Scan for the cell matching the given text and deliver its [X, Y] coordinate at center. 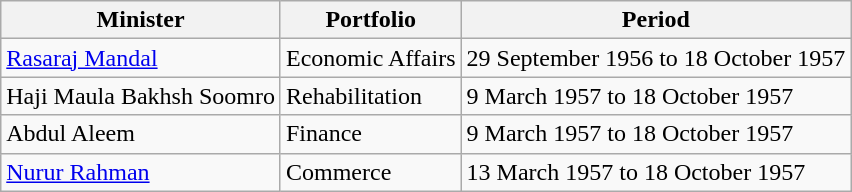
Haji Maula Bakhsh Soomro [141, 96]
Abdul Aleem [141, 134]
Rehabilitation [370, 96]
Nurur Rahman [141, 172]
Period [656, 20]
Economic Affairs [370, 58]
29 September 1956 to 18 October 1957 [656, 58]
Minister [141, 20]
Rasaraj Mandal [141, 58]
Commerce [370, 172]
Finance [370, 134]
Portfolio [370, 20]
13 March 1957 to 18 October 1957 [656, 172]
